Return the [X, Y] coordinate for the center point of the cell that contains the specified text.  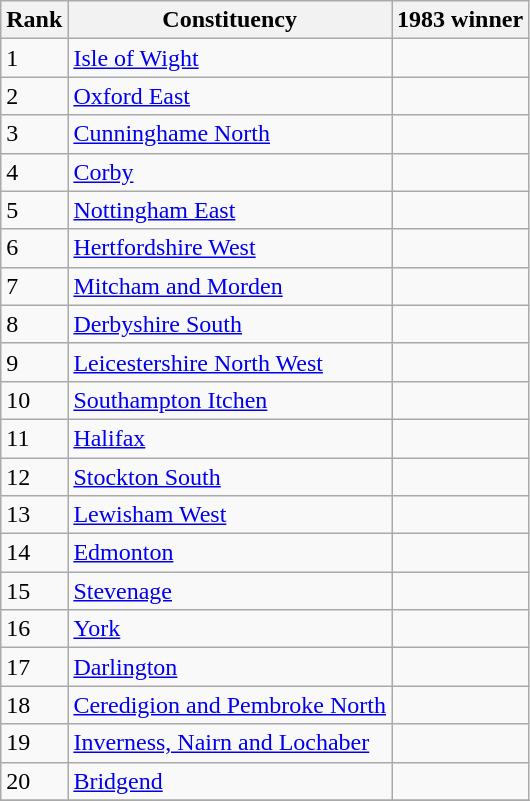
19 [34, 743]
Southampton Itchen [230, 400]
4 [34, 172]
7 [34, 286]
Mitcham and Morden [230, 286]
12 [34, 477]
16 [34, 629]
Nottingham East [230, 210]
Cunninghame North [230, 134]
Inverness, Nairn and Lochaber [230, 743]
Edmonton [230, 553]
15 [34, 591]
Ceredigion and Pembroke North [230, 705]
Corby [230, 172]
14 [34, 553]
York [230, 629]
Hertfordshire West [230, 248]
Rank [34, 20]
10 [34, 400]
11 [34, 438]
1 [34, 58]
1983 winner [460, 20]
8 [34, 324]
20 [34, 781]
Stevenage [230, 591]
Oxford East [230, 96]
3 [34, 134]
Darlington [230, 667]
6 [34, 248]
Stockton South [230, 477]
17 [34, 667]
2 [34, 96]
9 [34, 362]
Bridgend [230, 781]
Derbyshire South [230, 324]
Constituency [230, 20]
5 [34, 210]
13 [34, 515]
18 [34, 705]
Isle of Wight [230, 58]
Halifax [230, 438]
Leicestershire North West [230, 362]
Lewisham West [230, 515]
